For the text-containing cell, return its midpoint in (X, Y) coordinate format. 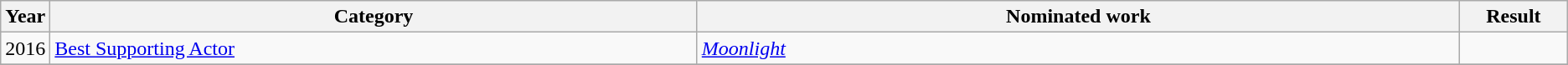
Moonlight (1078, 48)
Result (1514, 17)
Nominated work (1078, 17)
Category (374, 17)
2016 (25, 48)
Best Supporting Actor (374, 48)
Year (25, 17)
